Output the [x, y] coordinate of the center of the cell containing the given text.  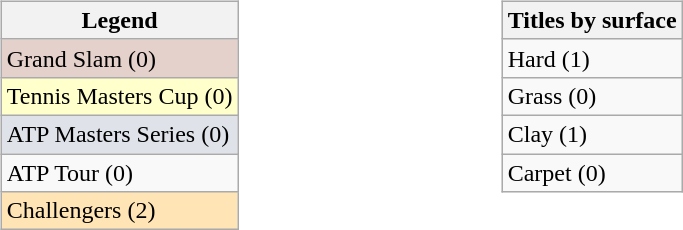
Hard (1) [592, 58]
Clay (1) [592, 134]
Challengers (2) [120, 211]
Grand Slam (0) [120, 58]
Carpet (0) [592, 173]
ATP Tour (0) [120, 173]
ATP Masters Series (0) [120, 134]
Grass (0) [592, 96]
Titles by surface [592, 20]
Legend [120, 20]
Tennis Masters Cup (0) [120, 96]
